From the cell containing the given text, extract its center point as (x, y) coordinate. 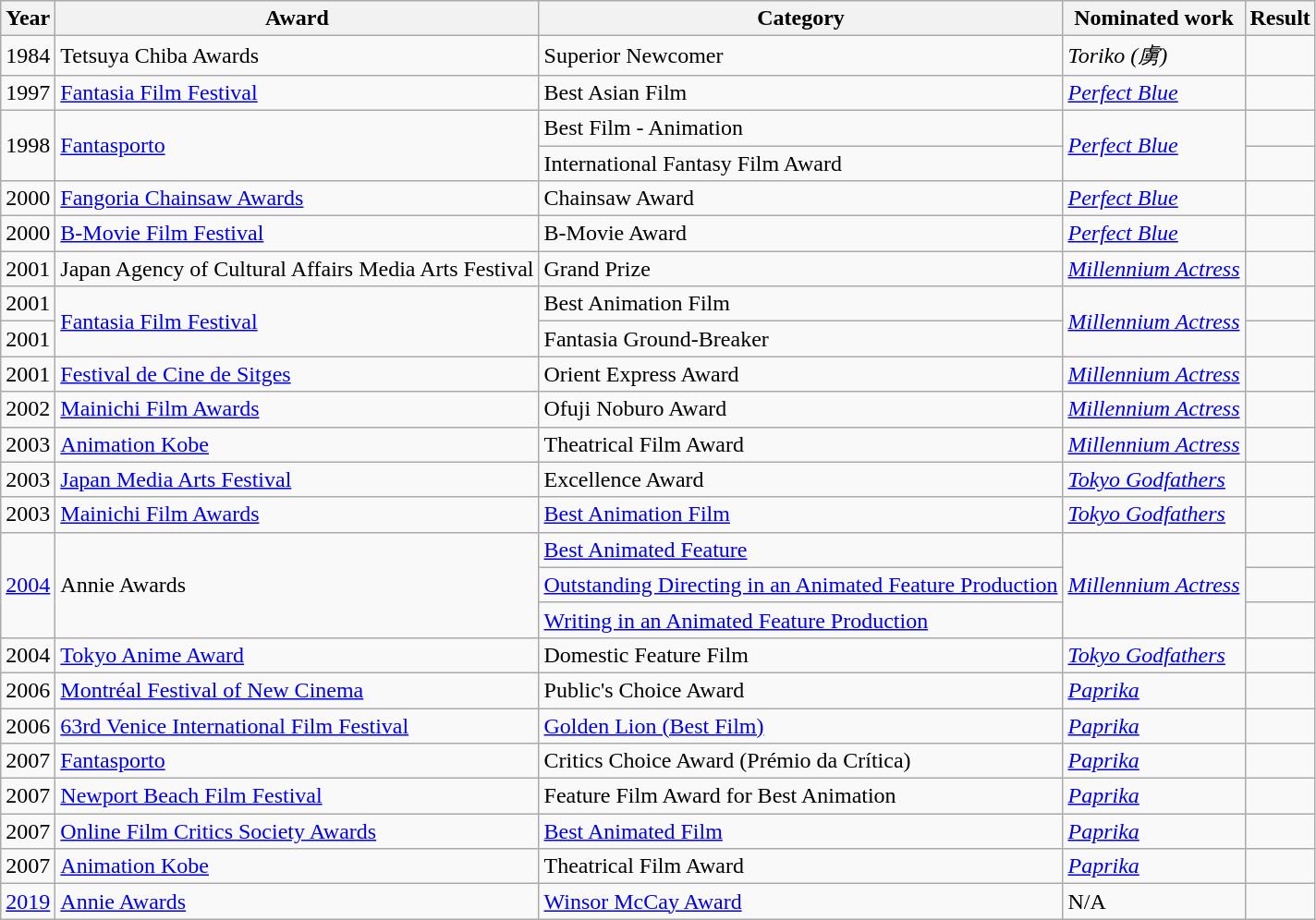
Result (1280, 18)
Tokyo Anime Award (298, 655)
Golden Lion (Best Film) (800, 725)
1998 (28, 145)
Fangoria Chainsaw Awards (298, 199)
Ofuji Noburo Award (800, 409)
Best Animated Feature (800, 550)
Critics Choice Award (Prémio da Crítica) (800, 761)
Feature Film Award for Best Animation (800, 796)
Best Animated Film (800, 831)
Superior Newcomer (800, 55)
International Fantasy Film Award (800, 163)
Category (800, 18)
2019 (28, 902)
Writing in an Animated Feature Production (800, 620)
N/A (1153, 902)
Online Film Critics Society Awards (298, 831)
Orient Express Award (800, 374)
Japan Media Arts Festival (298, 479)
Fantasia Ground-Breaker (800, 339)
Toriko (虜) (1153, 55)
Domestic Feature Film (800, 655)
1984 (28, 55)
Newport Beach Film Festival (298, 796)
B-Movie Award (800, 234)
Best Film - Animation (800, 127)
Festival de Cine de Sitges (298, 374)
Year (28, 18)
Grand Prize (800, 269)
Public's Choice Award (800, 690)
Nominated work (1153, 18)
Outstanding Directing in an Animated Feature Production (800, 585)
2002 (28, 409)
Japan Agency of Cultural Affairs Media Arts Festival (298, 269)
Excellence Award (800, 479)
63rd Venice International Film Festival (298, 725)
Chainsaw Award (800, 199)
1997 (28, 92)
Tetsuya Chiba Awards (298, 55)
Montréal Festival of New Cinema (298, 690)
B-Movie Film Festival (298, 234)
Best Asian Film (800, 92)
Award (298, 18)
Winsor McCay Award (800, 902)
